Determine the (x, y) coordinate at the center of the cell enclosing the given text.  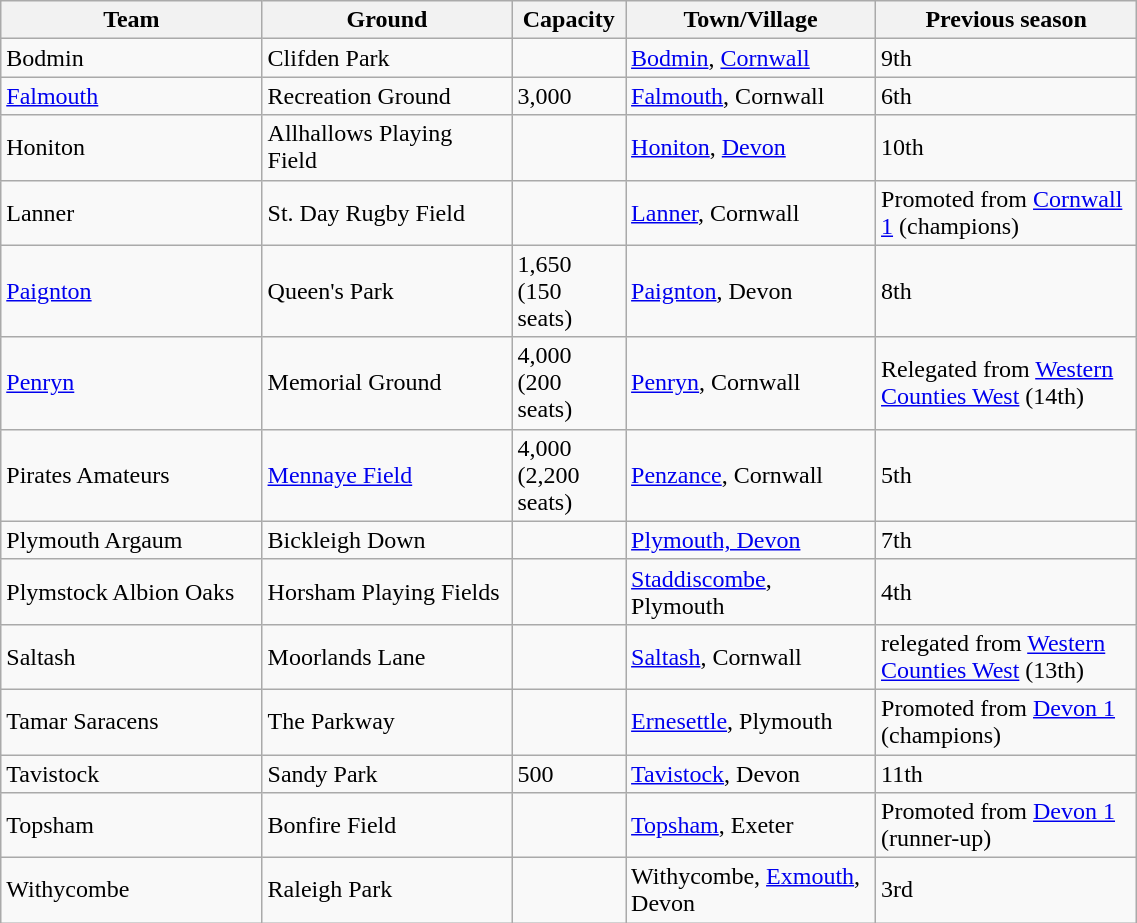
Bodmin (132, 58)
Ernesettle, Plymouth (751, 722)
Capacity (569, 20)
Ground (387, 20)
Lanner (132, 212)
Staddiscombe, Plymouth (751, 592)
10th (1006, 148)
St. Day Rugby Field (387, 212)
Allhallows Playing Field (387, 148)
Saltash, Cornwall (751, 656)
relegated from Western Counties West (13th) (1006, 656)
Lanner, Cornwall (751, 212)
Paignton, Devon (751, 291)
Raleigh Park (387, 890)
Tavistock, Devon (751, 773)
Horsham Playing Fields (387, 592)
Moorlands Lane (387, 656)
Tamar Saracens (132, 722)
Sandy Park (387, 773)
Clifden Park (387, 58)
4,000 (200 seats) (569, 383)
9th (1006, 58)
4,000 (2,200 seats) (569, 475)
3rd (1006, 890)
Saltash (132, 656)
Team (132, 20)
Plymouth, Devon (751, 540)
Bodmin, Cornwall (751, 58)
Plymstock Albion Oaks (132, 592)
Promoted from Cornwall 1 (champions) (1006, 212)
Previous season (1006, 20)
Bonfire Field (387, 826)
Memorial Ground (387, 383)
Falmouth (132, 96)
7th (1006, 540)
Mennaye Field (387, 475)
500 (569, 773)
Tavistock (132, 773)
Falmouth, Cornwall (751, 96)
Town/Village (751, 20)
Plymouth Argaum (132, 540)
Paignton (132, 291)
Promoted from Devon 1 (runner-up) (1006, 826)
6th (1006, 96)
Withycombe (132, 890)
Promoted from Devon 1 (champions) (1006, 722)
Penryn, Cornwall (751, 383)
Penryn (132, 383)
The Parkway (387, 722)
Recreation Ground (387, 96)
3,000 (569, 96)
Penzance, Cornwall (751, 475)
Pirates Amateurs (132, 475)
Topsham, Exeter (751, 826)
Withycombe, Exmouth, Devon (751, 890)
Honiton, Devon (751, 148)
Bickleigh Down (387, 540)
11th (1006, 773)
8th (1006, 291)
5th (1006, 475)
Topsham (132, 826)
Relegated from Western Counties West (14th) (1006, 383)
Queen's Park (387, 291)
Honiton (132, 148)
4th (1006, 592)
1,650 (150 seats) (569, 291)
